Scan for the cell matching the given text and deliver its (x, y) coordinate at center. 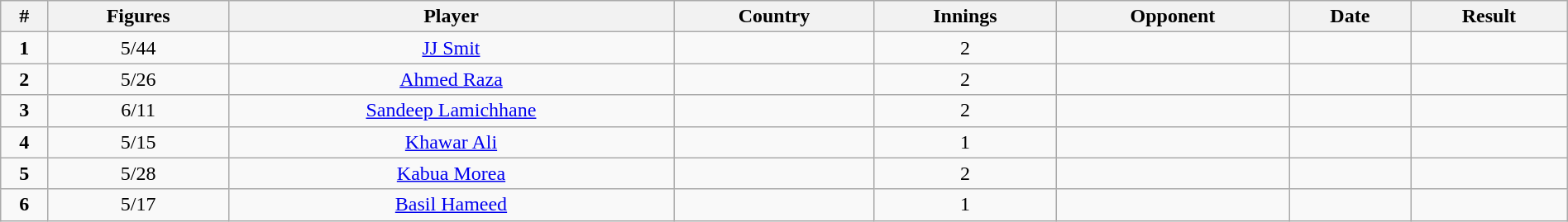
Figures (138, 17)
Khawar Ali (451, 142)
5/26 (138, 79)
Player (451, 17)
Opponent (1173, 17)
4 (25, 142)
Result (1489, 17)
5/17 (138, 205)
6/11 (138, 111)
Kabua Morea (451, 173)
Country (774, 17)
5 (25, 173)
Basil Hameed (451, 205)
Ahmed Raza (451, 79)
# (25, 17)
5/44 (138, 48)
5/15 (138, 142)
Date (1350, 17)
6 (25, 205)
JJ Smit (451, 48)
5/28 (138, 173)
3 (25, 111)
Sandeep Lamichhane (451, 111)
Innings (964, 17)
